Scan for the cell matching the given text and deliver its (x, y) coordinate at center. 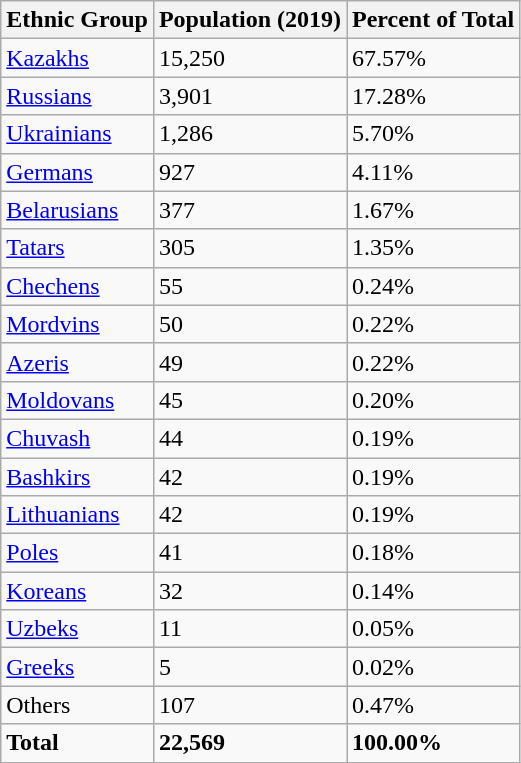
Belarusians (78, 210)
Azeris (78, 362)
11 (250, 629)
Poles (78, 553)
67.57% (432, 58)
Lithuanians (78, 515)
0.14% (432, 591)
45 (250, 400)
41 (250, 553)
1.67% (432, 210)
4.11% (432, 172)
0.18% (432, 553)
1.35% (432, 248)
Ukrainians (78, 134)
0.24% (432, 286)
Koreans (78, 591)
5.70% (432, 134)
Population (2019) (250, 20)
Germans (78, 172)
927 (250, 172)
Chechens (78, 286)
17.28% (432, 96)
Bashkirs (78, 477)
50 (250, 324)
0.47% (432, 705)
3,901 (250, 96)
Chuvash (78, 438)
32 (250, 591)
Russians (78, 96)
22,569 (250, 743)
305 (250, 248)
Others (78, 705)
107 (250, 705)
Kazakhs (78, 58)
100.00% (432, 743)
Percent of Total (432, 20)
377 (250, 210)
0.02% (432, 667)
Mordvins (78, 324)
Ethnic Group (78, 20)
Greeks (78, 667)
Tatars (78, 248)
Total (78, 743)
5 (250, 667)
Moldovans (78, 400)
15,250 (250, 58)
55 (250, 286)
1,286 (250, 134)
0.20% (432, 400)
Uzbeks (78, 629)
49 (250, 362)
44 (250, 438)
0.05% (432, 629)
